For the text-containing cell, return its midpoint in (x, y) coordinate format. 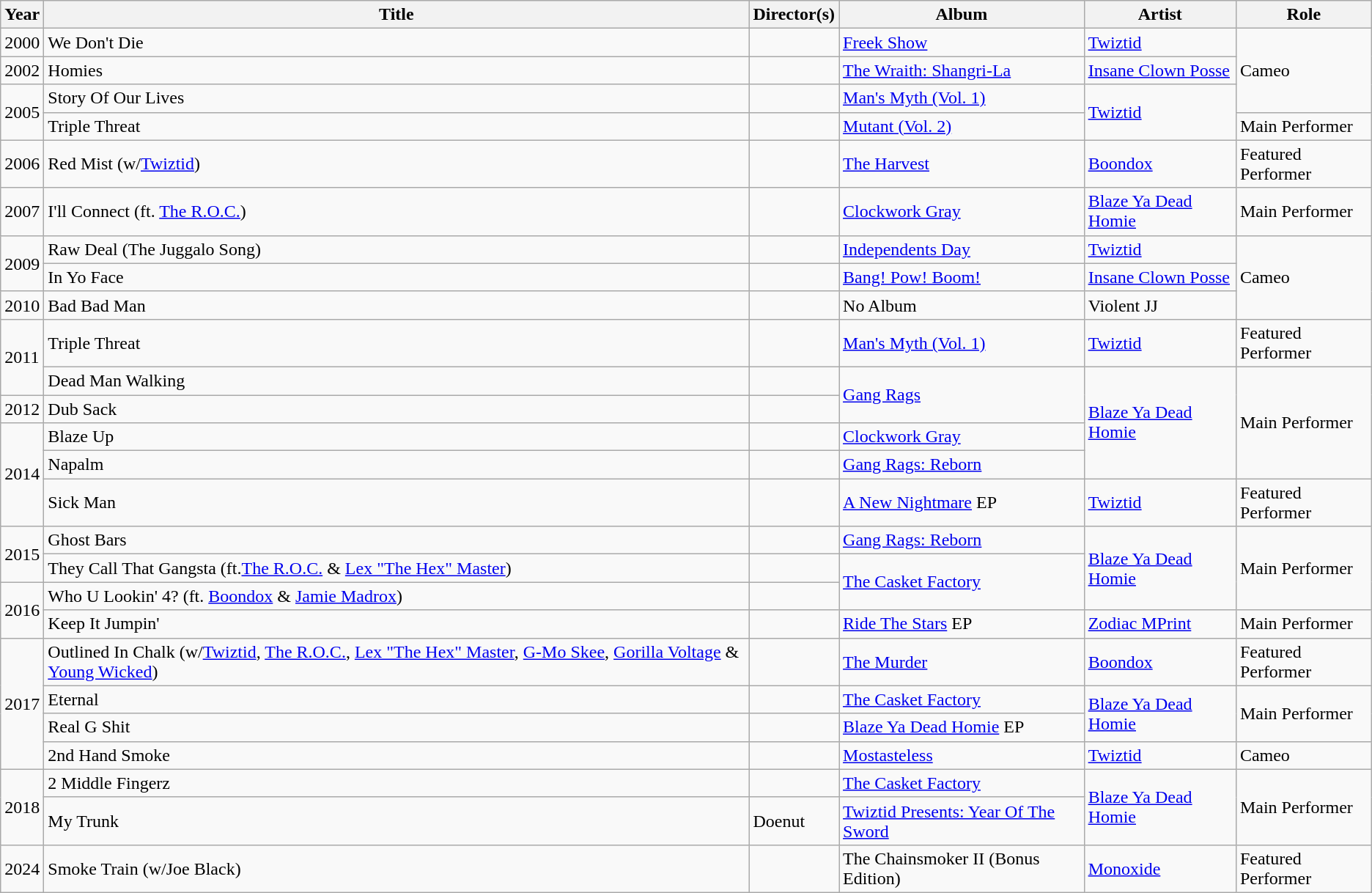
Monoxide (1159, 868)
Violent JJ (1159, 305)
Freek Show (962, 43)
Raw Deal (The Juggalo Song) (397, 249)
Blaze Up (397, 437)
Zodiac MPrint (1159, 624)
In Yo Face (397, 277)
Who U Lookin' 4? (ft. Boondox & Jamie Madrox) (397, 596)
The Chainsmoker II (Bonus Edition) (962, 868)
Bad Bad Man (397, 305)
Blaze Ya Dead Homie EP (962, 727)
2012 (22, 408)
Independents Day (962, 249)
A New Nightmare EP (962, 503)
We Don't Die (397, 43)
Outlined In Chalk (w/Twiztid, The R.O.C., Lex "The Hex" Master, G-Mo Skee, Gorilla Voltage & Young Wicked) (397, 661)
Gang Rags (962, 394)
2018 (22, 806)
Bang! Pow! Boom! (962, 277)
2024 (22, 868)
2014 (22, 475)
2011 (22, 356)
The Murder (962, 661)
2017 (22, 704)
Twiztid Presents: Year Of The Sword (962, 821)
Title (397, 15)
Role (1303, 15)
I'll Connect (ft. The R.O.C.) (397, 211)
Ghost Bars (397, 540)
Homies (397, 70)
2009 (22, 263)
2015 (22, 554)
Eternal (397, 699)
Napalm (397, 465)
2016 (22, 610)
Mostasteless (962, 755)
Artist (1159, 15)
Director(s) (794, 15)
2000 (22, 43)
Dead Man Walking (397, 381)
2nd Hand Smoke (397, 755)
Mutant (Vol. 2) (962, 126)
2002 (22, 70)
They Call That Gangsta (ft.The R.O.C. & Lex "The Hex" Master) (397, 568)
2005 (22, 112)
Ride The Stars EP (962, 624)
2010 (22, 305)
The Harvest (962, 164)
Smoke Train (w/Joe Black) (397, 868)
My Trunk (397, 821)
Real G Shit (397, 727)
Keep It Jumpin' (397, 624)
Story Of Our Lives (397, 98)
Sick Man (397, 503)
Red Mist (w/Twiztid) (397, 164)
2006 (22, 164)
Year (22, 15)
Dub Sack (397, 408)
Doenut (794, 821)
2007 (22, 211)
Album (962, 15)
The Wraith: Shangri-La (962, 70)
2 Middle Fingerz (397, 783)
No Album (962, 305)
